Search for the cell housing the specified text and yield its (x, y) center coordinate. 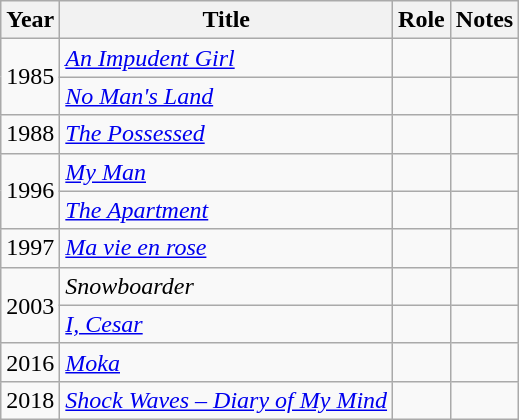
1996 (30, 191)
2003 (30, 305)
Moka (226, 362)
1997 (30, 248)
The Possessed (226, 134)
1988 (30, 134)
I, Cesar (226, 324)
Role (422, 20)
Notes (484, 20)
Snowboarder (226, 286)
Title (226, 20)
An Impudent Girl (226, 58)
2018 (30, 400)
2016 (30, 362)
My Man (226, 172)
No Man's Land (226, 96)
The Apartment (226, 210)
Ma vie en rose (226, 248)
Shock Waves – Diary of My Mind (226, 400)
Year (30, 20)
1985 (30, 77)
